Identify which cell holds the provided text, then report its (X, Y) central coordinate. 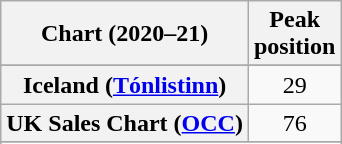
Chart (2020–21) (125, 34)
Iceland (Tónlistinn) (125, 85)
Peakposition (294, 34)
29 (294, 85)
UK Sales Chart (OCC) (125, 123)
76 (294, 123)
